Pinpoint the cell where the given text exists, returning its (x, y) midpoint coordinate. 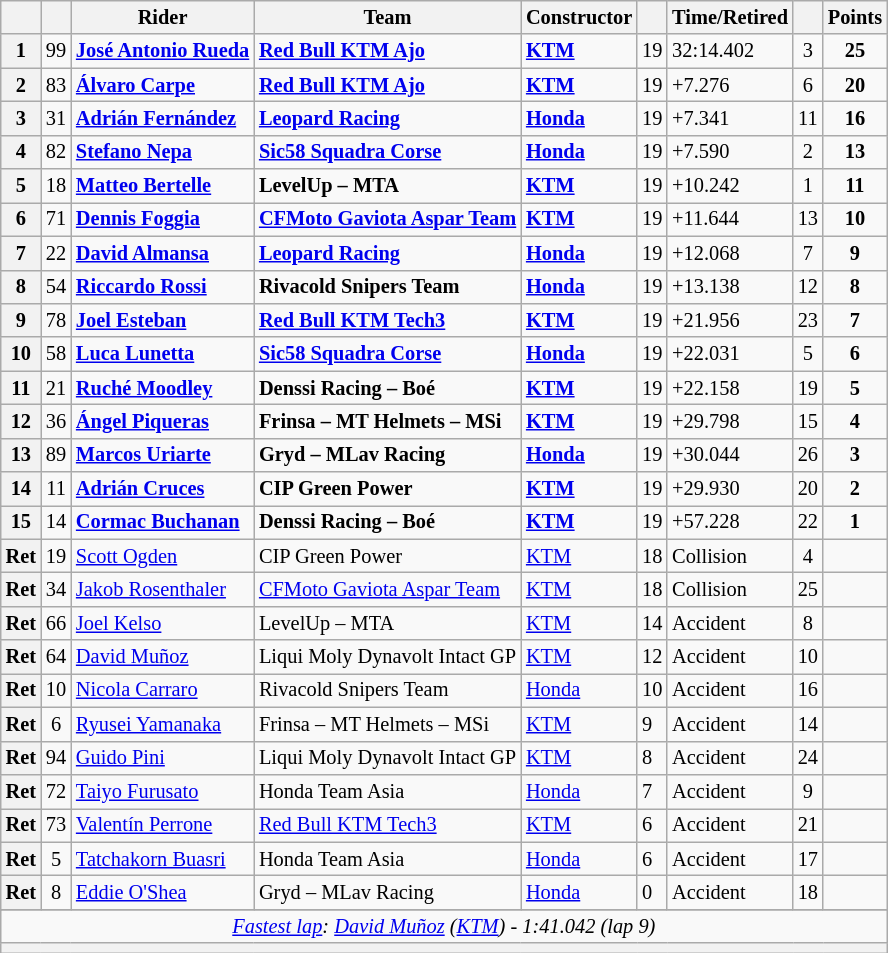
Adrián Cruces (162, 489)
Team (388, 17)
Dennis Foggia (162, 219)
99 (56, 51)
Rider (162, 17)
Jakob Rosenthaler (162, 589)
82 (56, 152)
+57.228 (730, 522)
Nicola Carraro (162, 690)
78 (56, 320)
64 (56, 657)
32:14.402 (730, 51)
58 (56, 354)
0 (652, 892)
31 (56, 118)
Tatchakorn Buasri (162, 859)
Fastest lap: David Muñoz (KTM) - 1:41.042 (lap 9) (444, 926)
+29.930 (730, 489)
Joel Esteban (162, 320)
Constructor (579, 17)
72 (56, 791)
Álvaro Carpe (162, 85)
+22.158 (730, 388)
Luca Lunetta (162, 354)
73 (56, 825)
Taiyo Furusato (162, 791)
+7.590 (730, 152)
+7.341 (730, 118)
+7.276 (730, 85)
94 (56, 758)
Matteo Bertelle (162, 186)
Valentín Perrone (162, 825)
24 (808, 758)
David Muñoz (162, 657)
+12.068 (730, 253)
José Antonio Rueda (162, 51)
Adrián Fernández (162, 118)
Ángel Piqueras (162, 421)
+11.644 (730, 219)
71 (56, 219)
+22.031 (730, 354)
17 (808, 859)
36 (56, 421)
Ruché Moodley (162, 388)
66 (56, 623)
Riccardo Rossi (162, 287)
Cormac Buchanan (162, 522)
89 (56, 455)
Stefano Nepa (162, 152)
+21.956 (730, 320)
23 (808, 320)
Ryusei Yamanaka (162, 724)
Marcos Uriarte (162, 455)
Eddie O'Shea (162, 892)
34 (56, 589)
Joel Kelso (162, 623)
54 (56, 287)
+10.242 (730, 186)
Points (855, 17)
83 (56, 85)
+30.044 (730, 455)
+13.138 (730, 287)
+29.798 (730, 421)
26 (808, 455)
Time/Retired (730, 17)
David Almansa (162, 253)
Guido Pini (162, 758)
Scott Ogden (162, 556)
